Scan for the cell matching the given text and deliver its [x, y] coordinate at center. 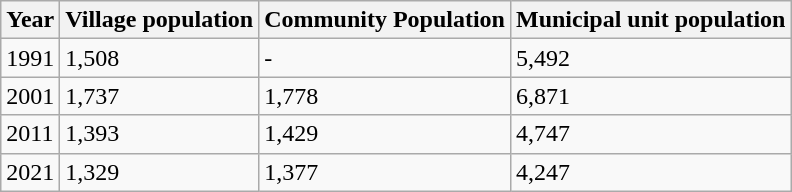
1,377 [385, 172]
Village population [160, 20]
1,429 [385, 134]
1,508 [160, 58]
1,329 [160, 172]
4,247 [650, 172]
Community Population [385, 20]
- [385, 58]
1991 [30, 58]
1,393 [160, 134]
2021 [30, 172]
4,747 [650, 134]
2001 [30, 96]
Year [30, 20]
2011 [30, 134]
5,492 [650, 58]
6,871 [650, 96]
Municipal unit population [650, 20]
1,778 [385, 96]
1,737 [160, 96]
